Output the (X, Y) coordinate of the center of the cell containing the given text.  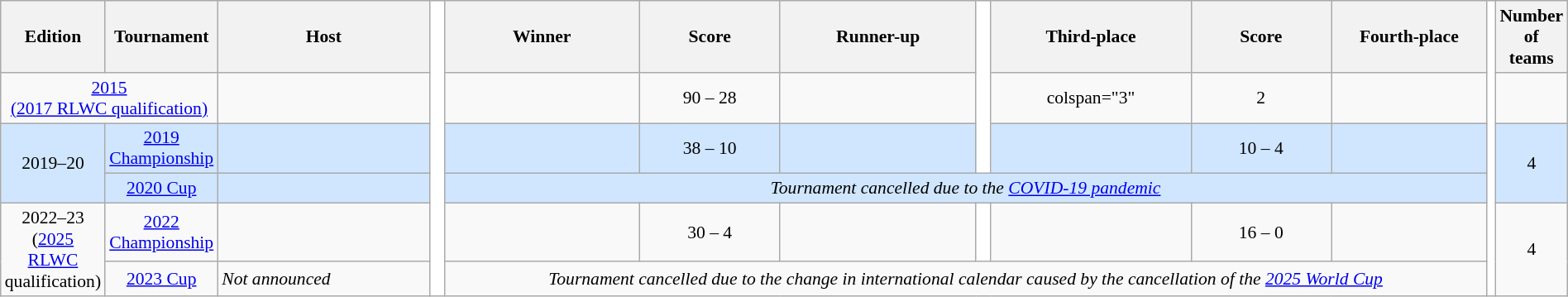
2020 Cup (161, 189)
Winner (542, 36)
Third-place (1091, 36)
Edition (53, 36)
2023 Cup (161, 278)
10 – 4 (1260, 149)
Runner-up (878, 36)
Host (323, 36)
colspan="3" (1091, 98)
38 – 10 (710, 149)
Tournament cancelled due to the COVID-19 pandemic (966, 189)
Tournament (161, 36)
Tournament cancelled due to the change in international calendar caused by the cancellation of the 2025 World Cup (966, 278)
Numberof teams (1532, 36)
30 – 4 (710, 233)
Fourth-place (1409, 36)
2019–20 (53, 164)
2022–23(2025 RLWC qualification) (53, 250)
2022 Championship (161, 233)
Not announced (323, 278)
90 – 28 (710, 98)
2019 Championship (161, 149)
16 – 0 (1260, 233)
2015(2017 RLWC qualification) (109, 98)
2 (1260, 98)
